Output the (x, y) coordinate of the center of the cell containing the given text.  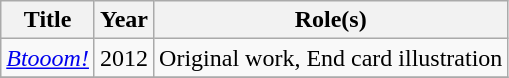
Year (124, 20)
Original work, End card illustration (331, 58)
2012 (124, 58)
Title (48, 20)
Role(s) (331, 20)
Btooom! (48, 58)
